Determine the [x, y] coordinate at the center of the cell enclosing the given text.  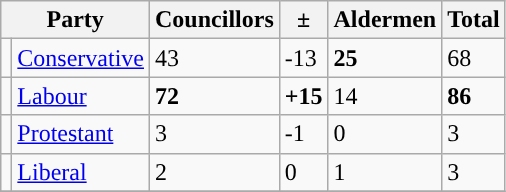
14 [385, 96]
72 [215, 96]
Conservative [81, 58]
43 [215, 58]
Protestant [81, 134]
86 [474, 96]
2 [215, 172]
-13 [304, 58]
Councillors [215, 20]
1 [385, 172]
Party [76, 20]
Labour [81, 96]
68 [474, 58]
-1 [304, 134]
25 [385, 58]
Total [474, 20]
± [304, 20]
+15 [304, 96]
Liberal [81, 172]
Aldermen [385, 20]
